Output the [X, Y] coordinate of the center of the cell containing the given text.  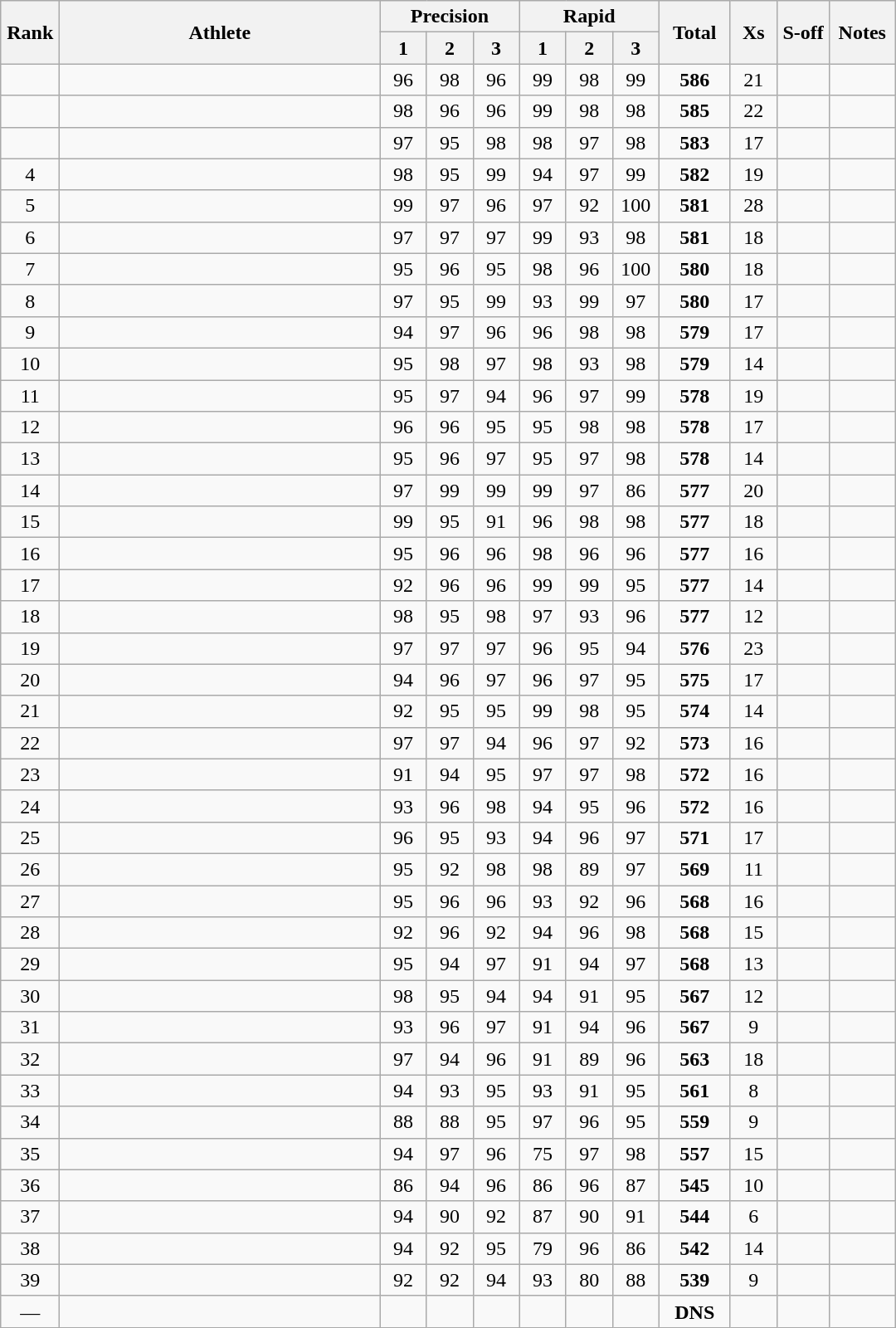
569 [694, 869]
27 [30, 901]
575 [694, 680]
31 [30, 1028]
4 [30, 174]
Athlete [220, 32]
Rank [30, 32]
545 [694, 1185]
Rapid [589, 17]
Total [694, 32]
5 [30, 206]
39 [30, 1280]
DNS [694, 1311]
582 [694, 174]
37 [30, 1217]
34 [30, 1122]
544 [694, 1217]
32 [30, 1059]
561 [694, 1091]
573 [694, 743]
Notes [863, 32]
— [30, 1311]
33 [30, 1091]
30 [30, 996]
586 [694, 80]
38 [30, 1248]
539 [694, 1280]
29 [30, 964]
574 [694, 711]
557 [694, 1154]
Xs [753, 32]
25 [30, 837]
559 [694, 1122]
571 [694, 837]
585 [694, 111]
24 [30, 806]
7 [30, 269]
75 [543, 1154]
Precision [450, 17]
576 [694, 648]
80 [589, 1280]
563 [694, 1059]
35 [30, 1154]
S-off [803, 32]
26 [30, 869]
36 [30, 1185]
583 [694, 143]
79 [543, 1248]
542 [694, 1248]
